Determine the [X, Y] coordinate at the center of the cell enclosing the given text.  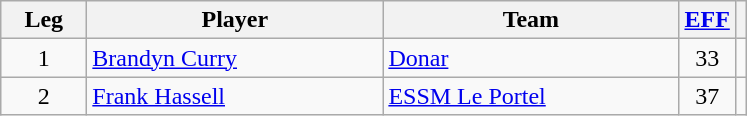
37 [707, 96]
Donar [531, 58]
Player [235, 20]
Team [531, 20]
1 [44, 58]
EFF [707, 20]
Brandyn Curry [235, 58]
33 [707, 58]
Frank Hassell [235, 96]
ESSM Le Portel [531, 96]
2 [44, 96]
Leg [44, 20]
